Extract the (X, Y) coordinate from the center of the cell holding the provided text.  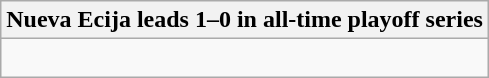
Nueva Ecija leads 1–0 in all-time playoff series (245, 20)
